Determine the [x, y] coordinate at the center of the cell enclosing the given text.  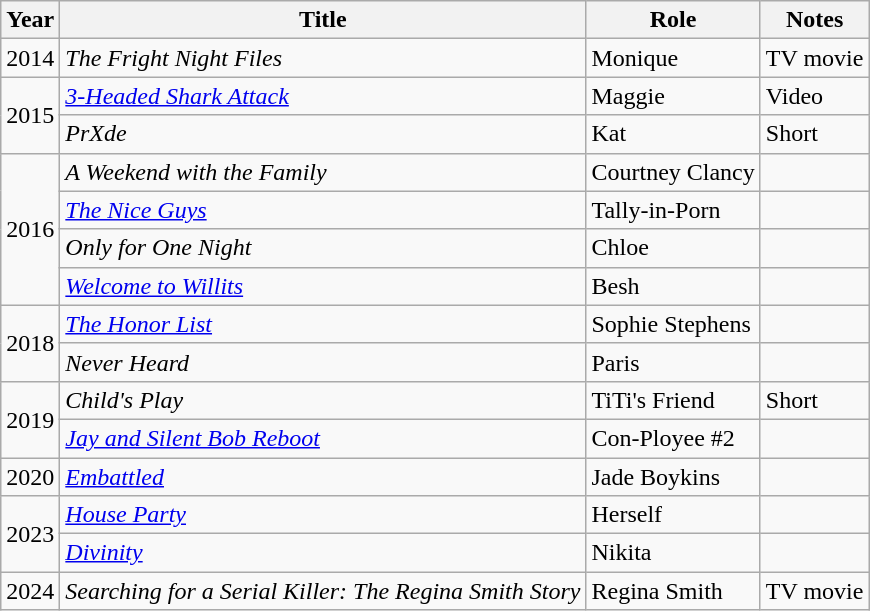
Title [323, 20]
Tally-in-Porn [673, 210]
2024 [30, 591]
3-Headed Shark Attack [323, 96]
Nikita [673, 553]
Role [673, 20]
Jade Boykins [673, 477]
Child's Play [323, 400]
2019 [30, 419]
2023 [30, 534]
House Party [323, 515]
Embattled [323, 477]
Welcome to Willits [323, 286]
The Honor List [323, 324]
Regina Smith [673, 591]
A Weekend with the Family [323, 172]
Divinity [323, 553]
The Nice Guys [323, 210]
Only for One Night [323, 248]
Besh [673, 286]
Maggie [673, 96]
2015 [30, 115]
2018 [30, 343]
PrXde [323, 134]
Monique [673, 58]
Con-Ployee #2 [673, 438]
2020 [30, 477]
Courtney Clancy [673, 172]
Searching for a Serial Killer: The Regina Smith Story [323, 591]
Year [30, 20]
Jay and Silent Bob Reboot [323, 438]
Notes [814, 20]
Never Heard [323, 362]
TiTi's Friend [673, 400]
The Fright Night Files [323, 58]
Herself [673, 515]
Paris [673, 362]
Sophie Stephens [673, 324]
Video [814, 96]
2016 [30, 229]
2014 [30, 58]
Chloe [673, 248]
Kat [673, 134]
